Identify which cell holds the provided text, then report its [x, y] central coordinate. 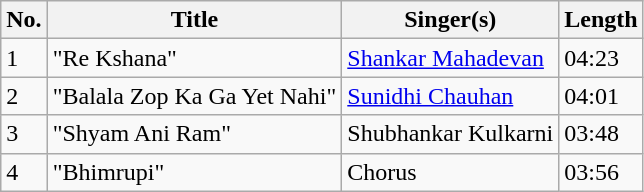
2 [24, 96]
1 [24, 58]
03:56 [601, 172]
Chorus [450, 172]
04:01 [601, 96]
3 [24, 134]
Shankar Mahadevan [450, 58]
Shubhankar Kulkarni [450, 134]
Singer(s) [450, 20]
No. [24, 20]
04:23 [601, 58]
Title [194, 20]
"Shyam Ani Ram" [194, 134]
"Balala Zop Ka Ga Yet Nahi" [194, 96]
"Bhimrupi" [194, 172]
"Re Kshana" [194, 58]
03:48 [601, 134]
Sunidhi Chauhan [450, 96]
4 [24, 172]
Length [601, 20]
